Output the [X, Y] coordinate of the center of the cell containing the given text.  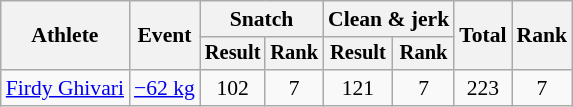
121 [358, 88]
Snatch [262, 19]
−62 kg [164, 88]
Total [482, 36]
102 [233, 88]
Event [164, 36]
223 [482, 88]
Firdy Ghivari [65, 88]
Athlete [65, 36]
Clean & jerk [388, 19]
